Search for the cell housing the specified text and yield its (x, y) center coordinate. 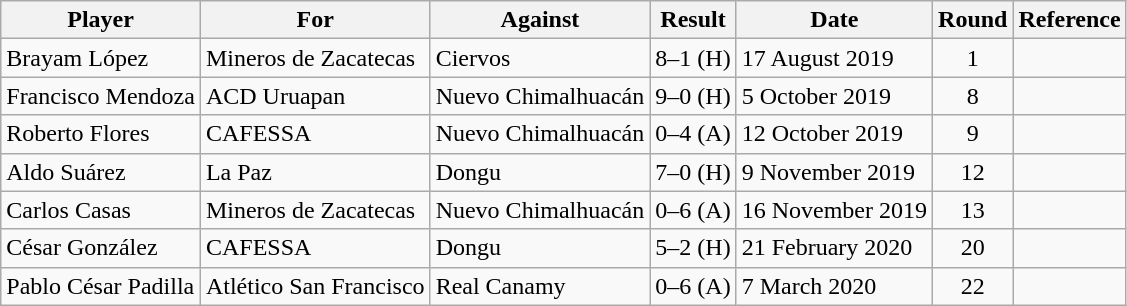
13 (973, 210)
Reference (1070, 20)
7–0 (H) (693, 172)
Roberto Flores (101, 134)
Against (540, 20)
21 February 2020 (834, 248)
8–1 (H) (693, 58)
22 (973, 286)
Result (693, 20)
12 (973, 172)
12 October 2019 (834, 134)
17 August 2019 (834, 58)
9–0 (H) (693, 96)
8 (973, 96)
Player (101, 20)
9 (973, 134)
La Paz (315, 172)
Real Canamy (540, 286)
ACD Uruapan (315, 96)
Date (834, 20)
1 (973, 58)
16 November 2019 (834, 210)
20 (973, 248)
0–4 (A) (693, 134)
5 October 2019 (834, 96)
Ciervos (540, 58)
Carlos Casas (101, 210)
Pablo César Padilla (101, 286)
9 November 2019 (834, 172)
7 March 2020 (834, 286)
Aldo Suárez (101, 172)
Atlético San Francisco (315, 286)
Francisco Mendoza (101, 96)
César González (101, 248)
For (315, 20)
5–2 (H) (693, 248)
Brayam López (101, 58)
Round (973, 20)
